Find where the given text appears and provide that cell's center as (X, Y) coordinate. 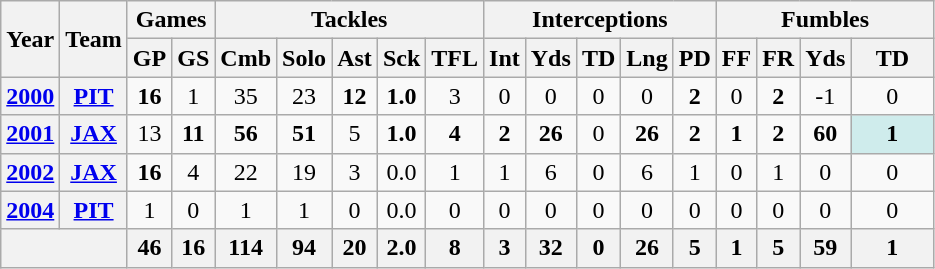
2000 (30, 96)
32 (550, 248)
2004 (30, 210)
Team (94, 39)
56 (246, 134)
60 (826, 134)
59 (826, 248)
46 (149, 248)
94 (304, 248)
Cmb (246, 58)
Year (30, 39)
Tackles (350, 20)
8 (455, 248)
19 (304, 172)
Solo (304, 58)
-1 (826, 96)
Games (170, 20)
PD (694, 58)
Fumbles (825, 20)
Sck (401, 58)
35 (246, 96)
22 (246, 172)
Int (505, 58)
23 (304, 96)
114 (246, 248)
11 (194, 134)
FR (778, 58)
2.0 (401, 248)
Interceptions (600, 20)
GS (194, 58)
Lng (647, 58)
GP (149, 58)
51 (304, 134)
13 (149, 134)
Ast (355, 58)
FF (736, 58)
TFL (455, 58)
20 (355, 248)
2002 (30, 172)
2001 (30, 134)
12 (355, 96)
